Pinpoint the cell where the given text exists, returning its (X, Y) midpoint coordinate. 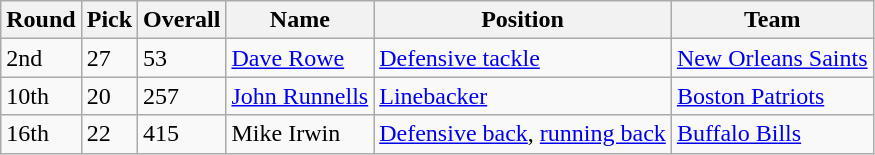
Defensive back, running back (523, 134)
New Orleans Saints (772, 58)
Defensive tackle (523, 58)
27 (109, 58)
Pick (109, 20)
Overall (182, 20)
John Runnells (300, 96)
257 (182, 96)
Boston Patriots (772, 96)
Name (300, 20)
Mike Irwin (300, 134)
20 (109, 96)
Team (772, 20)
Buffalo Bills (772, 134)
10th (41, 96)
22 (109, 134)
Position (523, 20)
Round (41, 20)
53 (182, 58)
Linebacker (523, 96)
16th (41, 134)
2nd (41, 58)
Dave Rowe (300, 58)
415 (182, 134)
